Locate the cell with the specified text and output its [x, y] center coordinate. 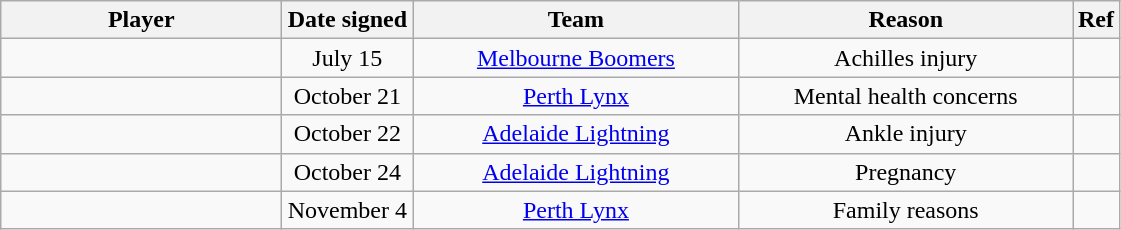
July 15 [348, 58]
Team [576, 20]
Pregnancy [906, 172]
November 4 [348, 210]
Reason [906, 20]
Family reasons [906, 210]
Ankle injury [906, 134]
Ref [1096, 20]
October 21 [348, 96]
Player [142, 20]
Achilles injury [906, 58]
Melbourne Boomers [576, 58]
Mental health concerns [906, 96]
October 24 [348, 172]
Date signed [348, 20]
October 22 [348, 134]
